Output the (X, Y) coordinate of the center of the cell containing the given text.  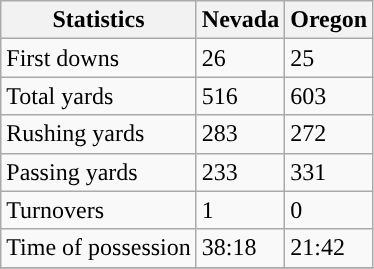
21:42 (329, 248)
603 (329, 96)
38:18 (240, 248)
Total yards (99, 96)
283 (240, 134)
331 (329, 172)
0 (329, 210)
Rushing yards (99, 134)
26 (240, 58)
233 (240, 172)
Turnovers (99, 210)
25 (329, 58)
1 (240, 210)
516 (240, 96)
Oregon (329, 20)
Passing yards (99, 172)
Time of possession (99, 248)
Nevada (240, 20)
Statistics (99, 20)
272 (329, 134)
First downs (99, 58)
